Detect which cell encompasses the target text, then output its (X, Y) center coordinate. 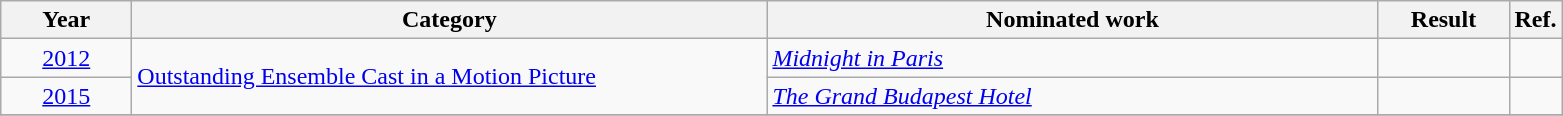
2015 (66, 96)
Midnight in Paris (1072, 58)
Ref. (1536, 20)
Result (1444, 20)
2012 (66, 58)
The Grand Budapest Hotel (1072, 96)
Nominated work (1072, 20)
Category (450, 20)
Outstanding Ensemble Cast in a Motion Picture (450, 77)
Year (66, 20)
